Determine the (X, Y) coordinate at the center of the cell enclosing the given text.  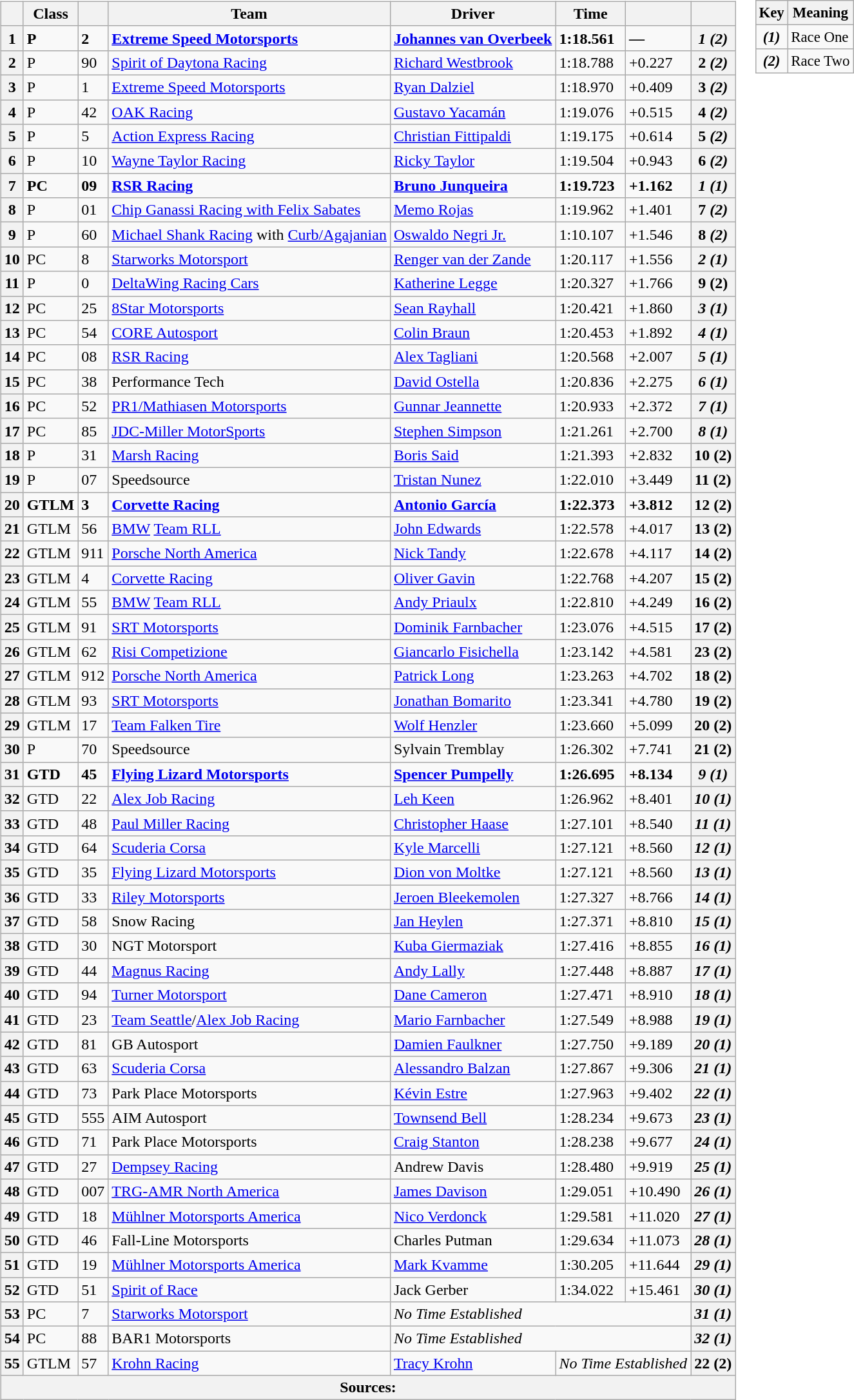
+4.581 (657, 652)
1:26.302 (590, 750)
+10.490 (657, 1191)
Spencer Pumpelly (472, 774)
10 (2) (713, 455)
2 (2) (713, 63)
Mario Farnbacher (472, 1020)
1:20.117 (590, 259)
14 (2) (713, 554)
30 (1) (713, 1290)
Richard Westbrook (472, 63)
Team (249, 14)
Kévin Estre (472, 1093)
01 (93, 210)
18 (1) (713, 995)
Wolf Henzler (472, 725)
Sources: (367, 1388)
36 (12, 897)
1:21.393 (590, 455)
1:22.810 (590, 603)
+4.249 (657, 603)
Jonathan Bomarito (472, 701)
17 (2) (713, 627)
Oswaldo Negri Jr. (472, 235)
21 (12, 529)
+1.556 (657, 259)
+1.546 (657, 235)
+9.677 (657, 1142)
Team Falken Tire (249, 725)
40 (12, 995)
1:27.101 (590, 823)
John Edwards (472, 529)
Colin Braun (472, 333)
+8.855 (657, 946)
20 (2) (713, 725)
Renger van der Zande (472, 259)
Driver (472, 14)
Antonio García (472, 505)
912 (93, 676)
10 (1) (713, 799)
27 (1) (713, 1216)
21 (2) (713, 750)
70 (93, 750)
1:27.448 (590, 971)
24 (1) (713, 1142)
Snow Racing (249, 922)
60 (93, 235)
1:18.788 (590, 63)
15 (1) (713, 922)
1:27.750 (590, 1044)
9 (2) (713, 284)
Charles Putman (472, 1240)
Riley Motorsports (249, 897)
28 (1) (713, 1240)
Giancarlo Fisichella (472, 652)
32 (12, 799)
20 (1) (713, 1044)
1:22.373 (590, 505)
+9.919 (657, 1167)
+1.401 (657, 210)
94 (93, 995)
8 (1) (713, 431)
Christopher Haase (472, 823)
Alex Tagliani (472, 357)
+4.017 (657, 529)
4 (1) (713, 333)
1:27.416 (590, 946)
23 (2) (713, 652)
6 (12, 161)
+2.275 (657, 382)
49 (12, 1216)
07 (93, 480)
Dominik Farnbacher (472, 627)
1:20.453 (590, 333)
1:27.549 (590, 1020)
1:30.205 (590, 1265)
+0.227 (657, 63)
Marsh Racing (249, 455)
15 (12, 382)
1:23.660 (590, 725)
+9.673 (657, 1118)
BAR1 Motorsports (249, 1339)
37 (12, 922)
Spirit of Daytona Racing (249, 63)
David Ostella (472, 382)
1:20.568 (590, 357)
6 (2) (713, 161)
+1.860 (657, 308)
1:23.142 (590, 652)
11 (2) (713, 480)
+8.988 (657, 1020)
Class (50, 14)
1:27.867 (590, 1069)
19 (1) (713, 1020)
+0.943 (657, 161)
Damien Faulkner (472, 1044)
3 (2) (713, 87)
(2) (772, 61)
Race One (820, 37)
93 (93, 701)
Townsend Bell (472, 1118)
13 (1) (713, 872)
26 (12, 652)
Krohn Racing (249, 1363)
1:23.263 (590, 676)
1:20.421 (590, 308)
Nick Tandy (472, 554)
Memo Rojas (472, 210)
Time (590, 14)
1:27.371 (590, 922)
Kyle Marcelli (472, 848)
1:22.768 (590, 578)
+11.644 (657, 1265)
17 (1) (713, 971)
1:27.327 (590, 897)
+8.810 (657, 922)
PR1/Mathiasen Motorsports (249, 406)
39 (12, 971)
1:27.963 (590, 1093)
Johannes van Overbeek (472, 38)
+2.007 (657, 357)
Nico Verdonck (472, 1216)
8Star Motorsports (249, 308)
14 (1) (713, 897)
31 (1) (713, 1314)
Tristan Nunez (472, 480)
28 (12, 701)
Patrick Long (472, 676)
12 (1) (713, 848)
NGT Motorsport (249, 946)
+0.515 (657, 112)
1:27.471 (590, 995)
5 (1) (713, 357)
Dempsey Racing (249, 1167)
Alex Job Racing (249, 799)
+9.402 (657, 1093)
1:10.107 (590, 235)
1 (2) (713, 38)
Dion von Moltke (472, 872)
+4.702 (657, 676)
91 (93, 627)
Alessandro Balzan (472, 1069)
+8.910 (657, 995)
56 (93, 529)
+0.614 (657, 137)
+9.189 (657, 1044)
Stephen Simpson (472, 431)
Tracy Krohn (472, 1363)
Turner Motorsport (249, 995)
— (657, 38)
+2.700 (657, 431)
Chip Ganassi Racing with Felix Sabates (249, 210)
47 (12, 1167)
Ricky Taylor (472, 161)
OAK Racing (249, 112)
Meaning (820, 13)
73 (93, 1093)
555 (93, 1118)
1:20.836 (590, 382)
19 (2) (713, 701)
11 (12, 284)
1 (1) (713, 186)
+8.887 (657, 971)
Jack Gerber (472, 1290)
James Davison (472, 1191)
Mark Kvamme (472, 1265)
1:19.076 (590, 112)
1:26.962 (590, 799)
50 (12, 1240)
Andrew Davis (472, 1167)
0 (93, 284)
(1) (772, 37)
2 (1) (713, 259)
7 (1) (713, 406)
1:26.695 (590, 774)
1:20.327 (590, 284)
+4.207 (657, 578)
24 (12, 603)
11 (1) (713, 823)
+4.515 (657, 627)
1:21.261 (590, 431)
81 (93, 1044)
Leh Keen (472, 799)
Jeroen Bleekemolen (472, 897)
1:23.076 (590, 627)
Christian Fittipaldi (472, 137)
26 (1) (713, 1191)
71 (93, 1142)
62 (93, 652)
57 (93, 1363)
9 (12, 235)
+8.540 (657, 823)
1:29.634 (590, 1240)
+11.073 (657, 1240)
Key (772, 13)
43 (12, 1069)
Ryan Dalziel (472, 87)
16 (2) (713, 603)
+11.020 (657, 1216)
+8.401 (657, 799)
1:19.504 (590, 161)
+8.766 (657, 897)
85 (93, 431)
3 (1) (713, 308)
22 (1) (713, 1093)
911 (93, 554)
1:18.561 (590, 38)
Andy Lally (472, 971)
Performance Tech (249, 382)
1:34.022 (590, 1290)
+1.892 (657, 333)
Paul Miller Racing (249, 823)
9 (1) (713, 774)
16 (12, 406)
1:29.581 (590, 1216)
Jan Heylen (472, 922)
Kuba Giermaziak (472, 946)
20 (12, 505)
41 (12, 1020)
+8.134 (657, 774)
Team Seattle/Alex Job Racing (249, 1020)
DeltaWing Racing Cars (249, 284)
58 (93, 922)
32 (1) (713, 1339)
Dane Cameron (472, 995)
Bruno Junqueira (472, 186)
12 (12, 308)
14 (12, 357)
7 (2) (713, 210)
09 (93, 186)
25 (1) (713, 1167)
Magnus Racing (249, 971)
1:19.175 (590, 137)
64 (93, 848)
29 (1) (713, 1265)
Wayne Taylor Racing (249, 161)
+9.306 (657, 1069)
23 (1) (713, 1118)
16 (1) (713, 946)
1:23.341 (590, 701)
12 (2) (713, 505)
JDC-Miller MotorSports (249, 431)
007 (93, 1191)
08 (93, 357)
34 (12, 848)
63 (93, 1069)
1:22.010 (590, 480)
4 (2) (713, 112)
1:20.933 (590, 406)
88 (93, 1339)
15 (2) (713, 578)
1:22.678 (590, 554)
Sylvain Tremblay (472, 750)
Gunnar Jeannette (472, 406)
1:19.962 (590, 210)
Race Two (820, 61)
+4.780 (657, 701)
+3.812 (657, 505)
1:28.234 (590, 1118)
90 (93, 63)
Gustavo Yacamán (472, 112)
13 (2) (713, 529)
Spirit of Race (249, 1290)
Sean Rayhall (472, 308)
1:22.578 (590, 529)
Katherine Legge (472, 284)
+2.832 (657, 455)
21 (1) (713, 1069)
Andy Priaulx (472, 603)
Craig Stanton (472, 1142)
6 (1) (713, 382)
Action Express Racing (249, 137)
CORE Autosport (249, 333)
29 (12, 725)
Risi Competizione (249, 652)
5 (2) (713, 137)
+3.449 (657, 480)
+0.409 (657, 87)
22 (2) (713, 1363)
1:19.723 (590, 186)
8 (2) (713, 235)
53 (12, 1314)
Boris Said (472, 455)
1:28.238 (590, 1142)
+1.162 (657, 186)
TRG-AMR North America (249, 1191)
1:29.051 (590, 1191)
+1.766 (657, 284)
+4.117 (657, 554)
+2.372 (657, 406)
AIM Autosport (249, 1118)
18 (2) (713, 676)
1:28.480 (590, 1167)
GB Autosport (249, 1044)
Oliver Gavin (472, 578)
Michael Shank Racing with Curb/Agajanian (249, 235)
1:18.970 (590, 87)
Fall-Line Motorsports (249, 1240)
+7.741 (657, 750)
+5.099 (657, 725)
13 (12, 333)
+15.461 (657, 1290)
